Scan for the cell matching the given text and deliver its [X, Y] coordinate at center. 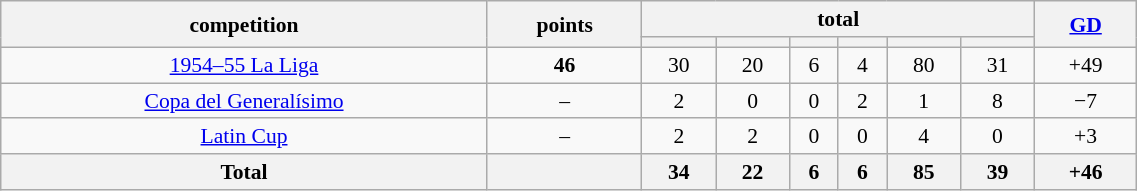
−7 [1085, 101]
85 [924, 172]
Copa del Generalísimo [244, 101]
GD [1085, 24]
20 [753, 65]
competition [244, 24]
+49 [1085, 65]
Latin Cup [244, 136]
points [564, 24]
+46 [1085, 172]
46 [564, 65]
22 [753, 172]
31 [998, 65]
34 [679, 172]
Total [244, 172]
1 [924, 101]
total [838, 19]
1954–55 La Liga [244, 65]
+3 [1085, 136]
8 [998, 101]
39 [998, 172]
30 [679, 65]
80 [924, 65]
